Extract the [x, y] coordinate from the center of the cell holding the provided text.  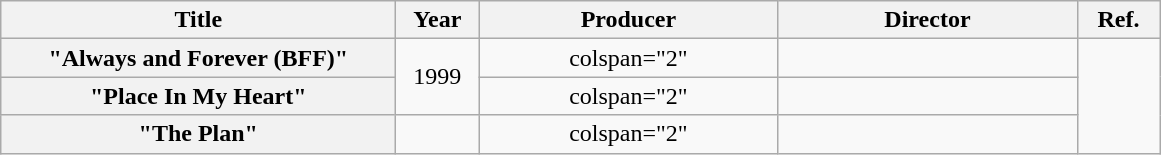
Year [438, 20]
Producer [628, 20]
"Place In My Heart" [198, 96]
Title [198, 20]
"The Plan" [198, 134]
Director [928, 20]
1999 [438, 77]
"Always and Forever (BFF)" [198, 58]
Ref. [1118, 20]
